Return [X, Y] of the center of cell containing provided text 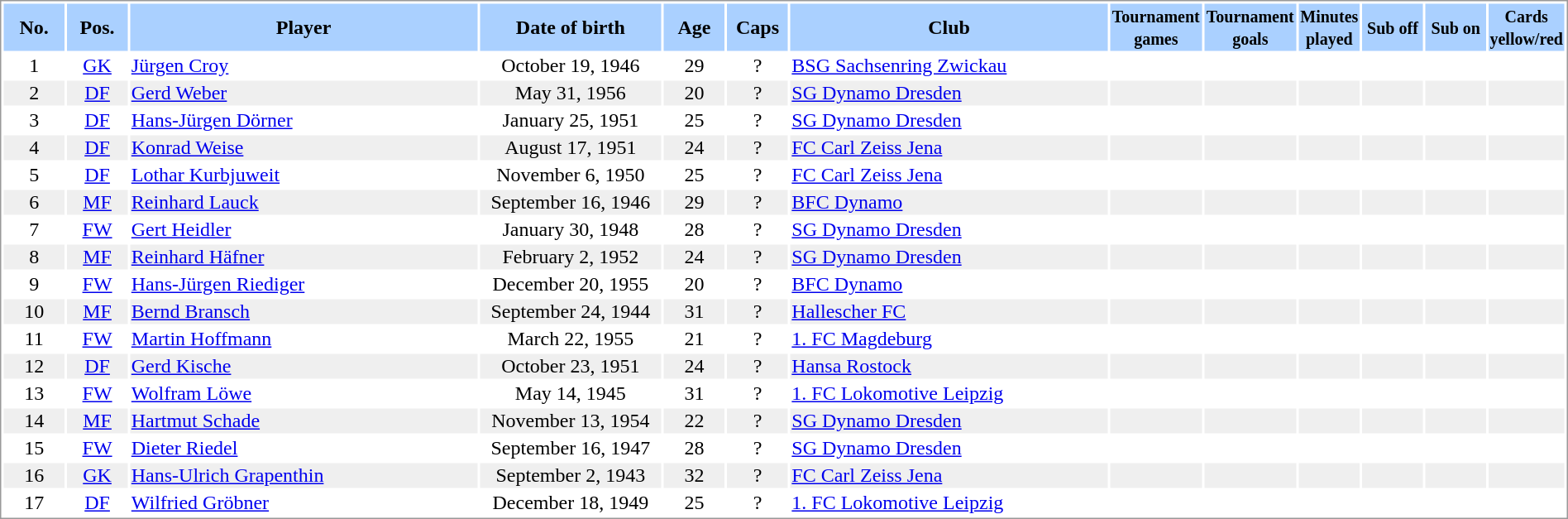
12 [33, 367]
Club [949, 26]
Age [695, 26]
November 13, 1954 [571, 421]
September 16, 1946 [571, 203]
Hansa Rostock [949, 367]
Minutesplayed [1329, 26]
February 2, 1952 [571, 257]
14 [33, 421]
May 31, 1956 [571, 94]
Tournamentgoals [1250, 26]
November 6, 1950 [571, 175]
Gerd Weber [304, 94]
Reinhard Häfner [304, 257]
7 [33, 229]
Caps [758, 26]
October 23, 1951 [571, 367]
11 [33, 339]
March 22, 1955 [571, 339]
No. [33, 26]
Gerd Kische [304, 367]
Hartmut Schade [304, 421]
December 20, 1955 [571, 284]
2 [33, 94]
3 [33, 120]
January 30, 1948 [571, 229]
Wolfram Löwe [304, 393]
Jürgen Croy [304, 65]
Wilfried Gröbner [304, 502]
Hans-Jürgen Riediger [304, 284]
1 [33, 65]
17 [33, 502]
15 [33, 448]
Lothar Kurbjuweit [304, 175]
Bernd Bransch [304, 312]
October 19, 1946 [571, 65]
September 16, 1947 [571, 448]
Gert Heidler [304, 229]
Hans-Jürgen Dörner [304, 120]
Hans-Ulrich Grapenthin [304, 476]
1. FC Magdeburg [949, 339]
September 24, 1944 [571, 312]
January 25, 1951 [571, 120]
Tournamentgames [1156, 26]
December 18, 1949 [571, 502]
Reinhard Lauck [304, 203]
21 [695, 339]
September 2, 1943 [571, 476]
4 [33, 148]
10 [33, 312]
13 [33, 393]
16 [33, 476]
8 [33, 257]
32 [695, 476]
BSG Sachsenring Zwickau [949, 65]
Hallescher FC [949, 312]
Pos. [98, 26]
August 17, 1951 [571, 148]
Sub off [1393, 26]
Cardsyellow/red [1527, 26]
Konrad Weise [304, 148]
5 [33, 175]
Player [304, 26]
Dieter Riedel [304, 448]
Date of birth [571, 26]
9 [33, 284]
Sub on [1456, 26]
22 [695, 421]
6 [33, 203]
Martin Hoffmann [304, 339]
May 14, 1945 [571, 393]
